Identify which cell holds the provided text, then report its (x, y) central coordinate. 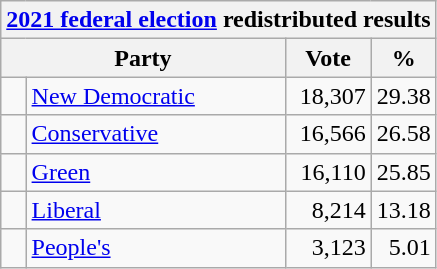
% (404, 58)
8,214 (328, 210)
Conservative (156, 134)
16,110 (328, 172)
Liberal (156, 210)
Green (156, 172)
16,566 (328, 134)
Vote (328, 58)
People's (156, 248)
New Democratic (156, 96)
13.18 (404, 210)
Party (143, 58)
25.85 (404, 172)
18,307 (328, 96)
3,123 (328, 248)
2021 federal election redistributed results (218, 20)
26.58 (404, 134)
5.01 (404, 248)
29.38 (404, 96)
